Output the (x, y) coordinate of the center of the cell containing the given text.  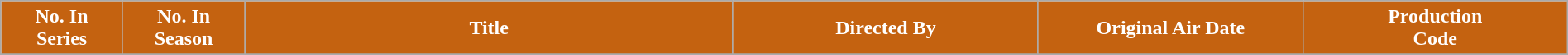
ProductionCode (1435, 28)
Title (489, 28)
No. InSeason (184, 28)
Original Air Date (1170, 28)
No. InSeries (62, 28)
Directed By (885, 28)
